Provide the [X, Y] coordinate of the cell's center where the given text is located.  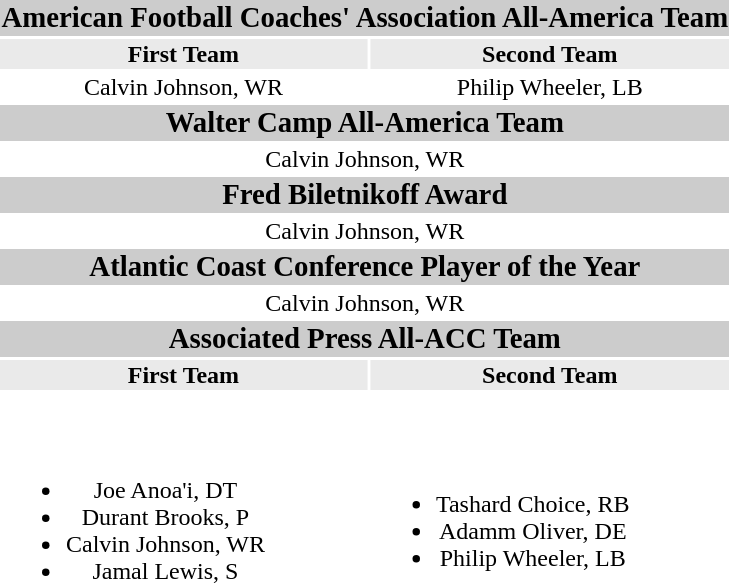
Calvin Johnson, WR [184, 87]
